Output the [x, y] coordinate of the center of the cell containing the given text.  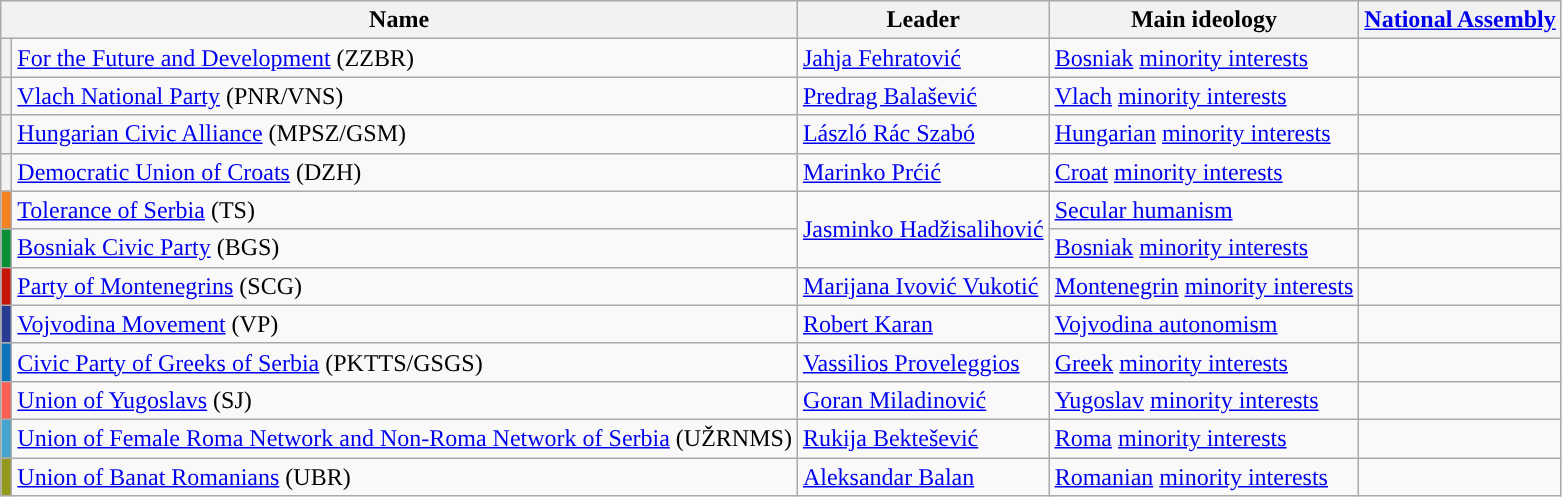
Montenegrin minority interests [1204, 286]
Yugoslav minority interests [1204, 400]
Hungarian Civic Alliance (MPSZ/GSM) [405, 134]
Name [400, 20]
Vlach minority interests [1204, 96]
Leader [923, 20]
Vojvodina autonomism [1204, 324]
Democratic Union of Croats (DZH) [405, 172]
Vojvodina Movement (VP) [405, 324]
National Assembly [1460, 20]
Jahja Fehratović [923, 58]
For the Future and Development (ZZBR) [405, 58]
Jasminko Hadžisalihović [923, 229]
Bosniak Civic Party (BGS) [405, 248]
Vlach National Party (PNR/VNS) [405, 96]
Marinko Prćić [923, 172]
Union of Banat Romanians (UBR) [405, 477]
Union of Female Roma Network and Non-Roma Network of Serbia (UŽRNMS) [405, 438]
Roma minority interests [1204, 438]
Union of Yugoslavs (SJ) [405, 400]
Goran Miladinović [923, 400]
Greek minority interests [1204, 362]
Vassilios Proveleggios [923, 362]
Croat minority interests [1204, 172]
László Rác Szabó [923, 134]
Marijana Ivović Vukotić [923, 286]
Aleksandar Balan [923, 477]
Tolerance of Serbia (TS) [405, 210]
Predrag Balašević [923, 96]
Rukija Bektešević [923, 438]
Secular humanism [1204, 210]
Party of Montenegrins (SCG) [405, 286]
Hungarian minority interests [1204, 134]
Civic Party of Greeks of Serbia (PKTTS/GSGS) [405, 362]
Main ideology [1204, 20]
Romanian minority interests [1204, 477]
Robert Karan [923, 324]
